Pinpoint the cell where the given text exists, returning its (x, y) midpoint coordinate. 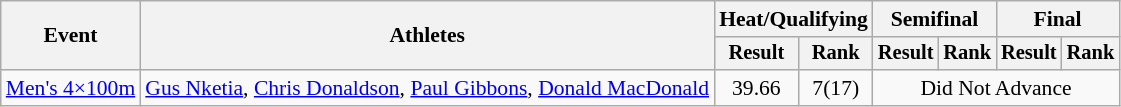
Gus Nketia, Chris Donaldson, Paul Gibbons, Donald MacDonald (427, 88)
Final (1058, 19)
Athletes (427, 36)
Semifinal (934, 19)
Heat/Qualifying (794, 19)
Men's 4×100m (71, 88)
39.66 (756, 88)
7(17) (836, 88)
Event (71, 36)
Did Not Advance (996, 88)
